Find where the given text appears and provide that cell's center as (X, Y) coordinate. 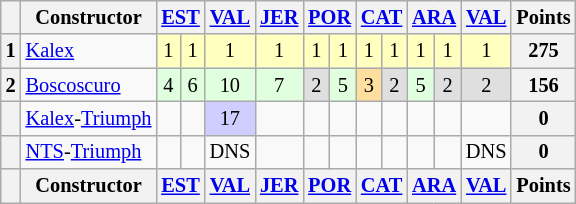
156 (543, 85)
6 (192, 85)
4 (168, 85)
Boscoscuro (89, 85)
10 (230, 85)
Kalex (89, 51)
17 (230, 118)
Kalex-Triumph (89, 118)
7 (279, 85)
275 (543, 51)
NTS-Triumph (89, 152)
3 (369, 85)
